Locate the cell with the specified text and output its (x, y) center coordinate. 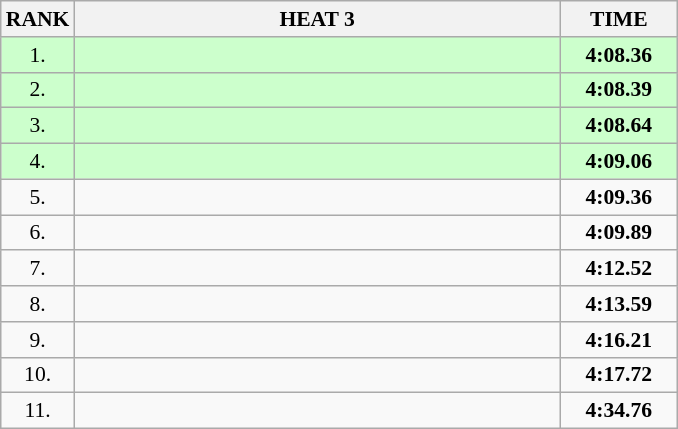
3. (38, 126)
1. (38, 55)
4. (38, 162)
RANK (38, 19)
7. (38, 269)
5. (38, 197)
4:17.72 (619, 375)
4:08.36 (619, 55)
9. (38, 340)
4:12.52 (619, 269)
TIME (619, 19)
4:09.06 (619, 162)
4:09.89 (619, 233)
4:13.59 (619, 304)
4:16.21 (619, 340)
11. (38, 411)
6. (38, 233)
4:34.76 (619, 411)
8. (38, 304)
10. (38, 375)
4:08.39 (619, 90)
HEAT 3 (316, 19)
4:08.64 (619, 126)
2. (38, 90)
4:09.36 (619, 197)
